Return the (X, Y) coordinate for the center point of the cell that contains the specified text.  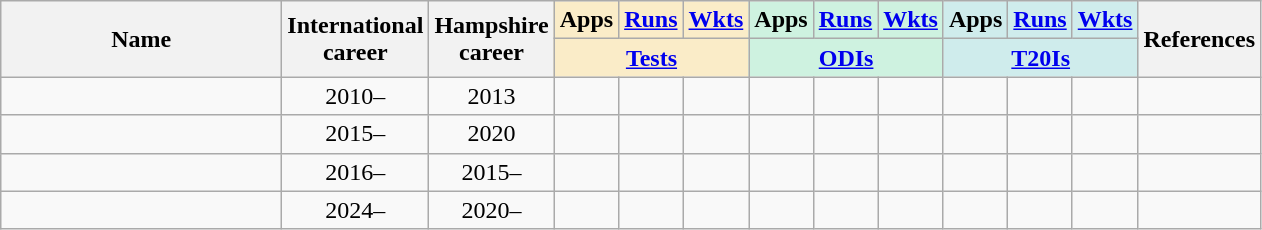
Tests (652, 58)
2020 (492, 134)
2010– (356, 96)
2024– (356, 210)
Internationalcareer (356, 39)
ODIs (846, 58)
References (1200, 39)
T20Is (1040, 58)
Hampshirecareer (492, 39)
2020– (492, 210)
2013 (492, 96)
2016– (356, 172)
Name (142, 39)
